For the text-containing cell, return its midpoint in (x, y) coordinate format. 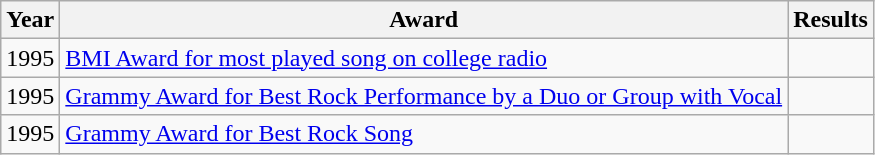
BMI Award for most played song on college radio (424, 58)
Grammy Award for Best Rock Song (424, 134)
Year (30, 20)
Results (831, 20)
Award (424, 20)
Grammy Award for Best Rock Performance by a Duo or Group with Vocal (424, 96)
